Identify which cell holds the provided text, then report its (x, y) central coordinate. 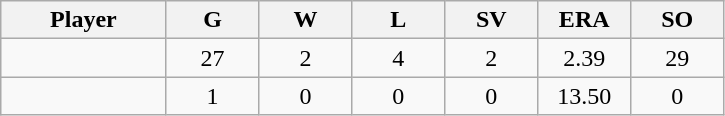
27 (212, 58)
L (398, 20)
SO (678, 20)
W (306, 20)
1 (212, 96)
13.50 (584, 96)
G (212, 20)
29 (678, 58)
ERA (584, 20)
2.39 (584, 58)
Player (84, 20)
SV (492, 20)
4 (398, 58)
